Identify which cell holds the provided text, then report its [x, y] central coordinate. 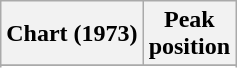
Peakposition [189, 34]
Chart (1973) [72, 34]
